Detect which cell encompasses the target text, then output its [X, Y] center coordinate. 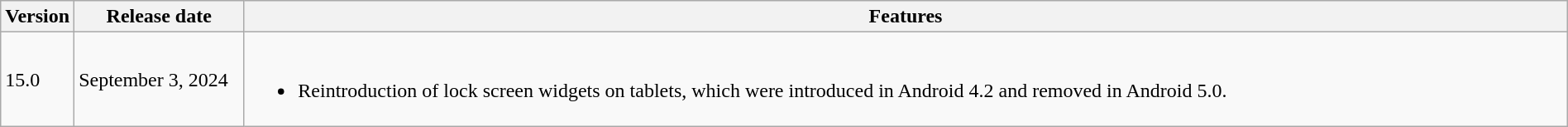
Release date [159, 17]
Reintroduction of lock screen widgets on tablets, which were introduced in Android 4.2 and removed in Android 5.0. [906, 80]
15.0 [38, 80]
September 3, 2024 [159, 80]
Features [906, 17]
Version [38, 17]
